Determine the [X, Y] coordinate at the center of the cell enclosing the given text.  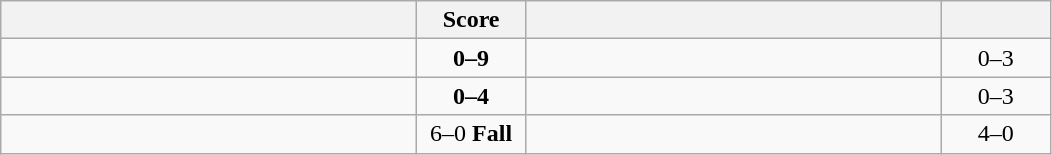
0–4 [472, 96]
0–9 [472, 58]
6–0 Fall [472, 134]
4–0 [996, 134]
Score [472, 20]
